Pinpoint the cell where the given text exists, returning its [x, y] midpoint coordinate. 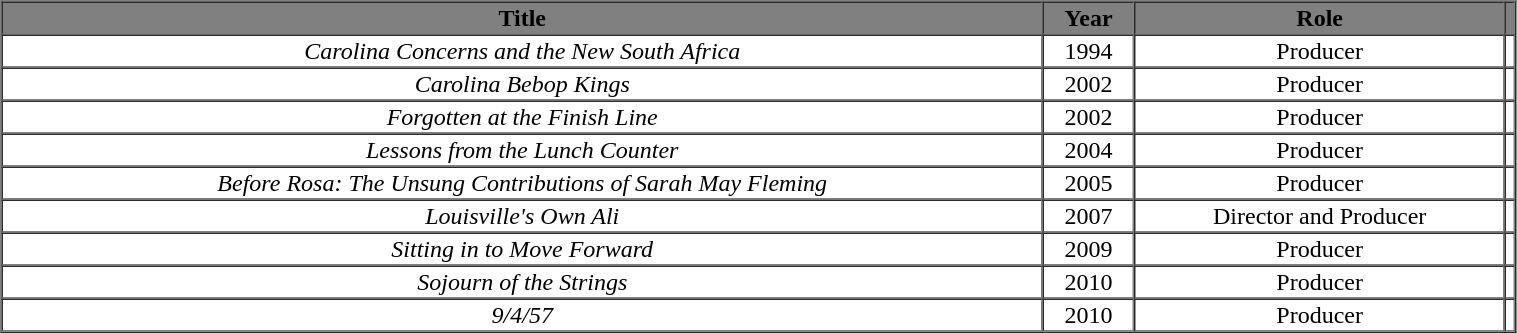
2005 [1088, 182]
2004 [1088, 150]
Sitting in to Move Forward [522, 248]
Role [1320, 18]
Lessons from the Lunch Counter [522, 150]
2009 [1088, 248]
Director and Producer [1320, 216]
Year [1088, 18]
2007 [1088, 216]
9/4/57 [522, 314]
Sojourn of the Strings [522, 282]
Forgotten at the Finish Line [522, 116]
Carolina Concerns and the New South Africa [522, 50]
Louisville's Own Ali [522, 216]
Before Rosa: The Unsung Contributions of Sarah May Fleming [522, 182]
Title [522, 18]
Carolina Bebop Kings [522, 84]
1994 [1088, 50]
